Extract the [X, Y] coordinate from the center of the cell holding the provided text.  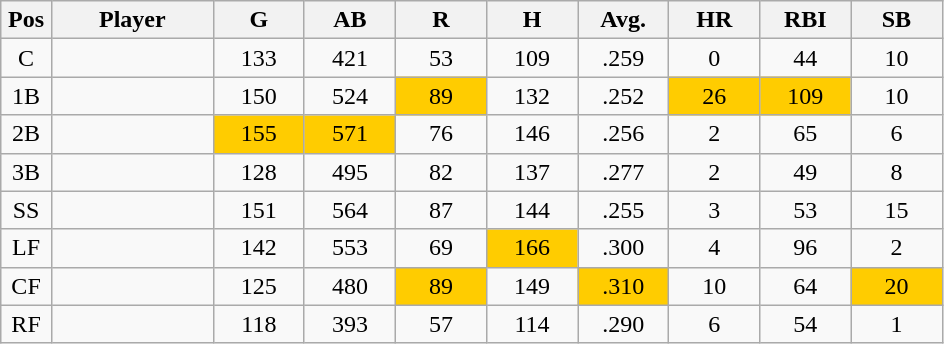
65 [806, 134]
54 [806, 324]
.255 [624, 210]
.310 [624, 286]
1 [896, 324]
421 [350, 58]
571 [350, 134]
Avg. [624, 20]
553 [350, 248]
132 [532, 96]
H [532, 20]
SB [896, 20]
151 [258, 210]
144 [532, 210]
125 [258, 286]
15 [896, 210]
166 [532, 248]
524 [350, 96]
82 [440, 172]
CF [26, 286]
20 [896, 286]
150 [258, 96]
133 [258, 58]
49 [806, 172]
44 [806, 58]
149 [532, 286]
118 [258, 324]
3B [26, 172]
76 [440, 134]
137 [532, 172]
SS [26, 210]
R [440, 20]
142 [258, 248]
.256 [624, 134]
.290 [624, 324]
146 [532, 134]
155 [258, 134]
.300 [624, 248]
26 [714, 96]
3 [714, 210]
69 [440, 248]
.252 [624, 96]
RF [26, 324]
0 [714, 58]
Player [132, 20]
.259 [624, 58]
8 [896, 172]
64 [806, 286]
Pos [26, 20]
114 [532, 324]
393 [350, 324]
HR [714, 20]
LF [26, 248]
.277 [624, 172]
128 [258, 172]
57 [440, 324]
96 [806, 248]
4 [714, 248]
2B [26, 134]
564 [350, 210]
495 [350, 172]
RBI [806, 20]
C [26, 58]
G [258, 20]
480 [350, 286]
1B [26, 96]
87 [440, 210]
AB [350, 20]
